Scan for the cell matching the given text and deliver its (x, y) coordinate at center. 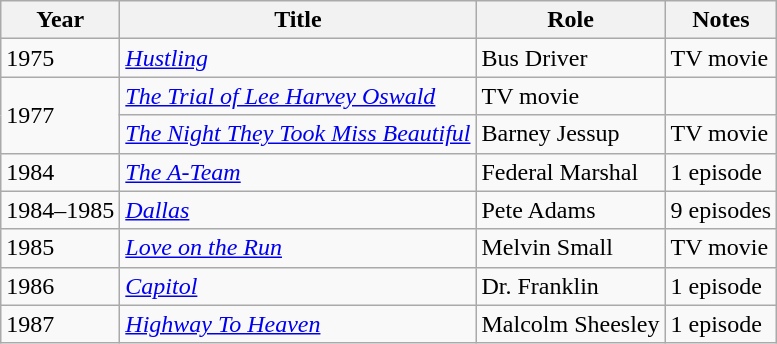
1985 (60, 248)
Dallas (298, 210)
Barney Jessup (570, 134)
1975 (60, 58)
1984–1985 (60, 210)
Notes (721, 20)
Bus Driver (570, 58)
Love on the Run (298, 248)
1977 (60, 115)
Pete Adams (570, 210)
Malcolm Sheesley (570, 324)
9 episodes (721, 210)
Hustling (298, 58)
The Night They Took Miss Beautiful (298, 134)
1986 (60, 286)
Year (60, 20)
The Trial of Lee Harvey Oswald (298, 96)
Federal Marshal (570, 172)
Melvin Small (570, 248)
Highway To Heaven (298, 324)
The A-Team (298, 172)
1987 (60, 324)
Capitol (298, 286)
Title (298, 20)
Dr. Franklin (570, 286)
1984 (60, 172)
Role (570, 20)
